Extract the [x, y] coordinate from the center of the cell holding the provided text.  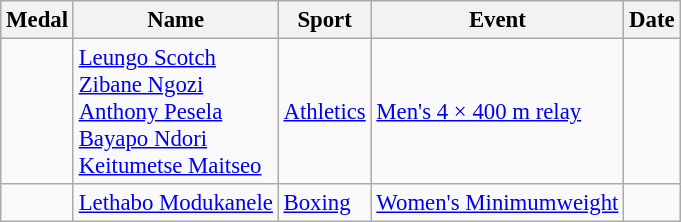
Lethabo Modukanele [176, 203]
Women's Minimumweight [498, 203]
Name [176, 20]
Leungo ScotchZibane NgoziAnthony PeselaBayapo NdoriKeitumetse Maitseo [176, 112]
Sport [324, 20]
Medal [38, 20]
Date [652, 20]
Men's 4 × 400 m relay [498, 112]
Event [498, 20]
Boxing [324, 203]
Athletics [324, 112]
